Identify which cell holds the provided text, then report its [X, Y] central coordinate. 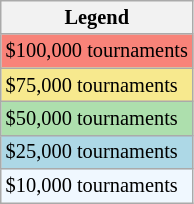
$25,000 tournaments [97, 152]
Legend [97, 17]
$75,000 tournaments [97, 85]
$50,000 tournaments [97, 118]
$100,000 tournaments [97, 51]
$10,000 tournaments [97, 186]
